Output the [x, y] coordinate of the center of the cell containing the given text.  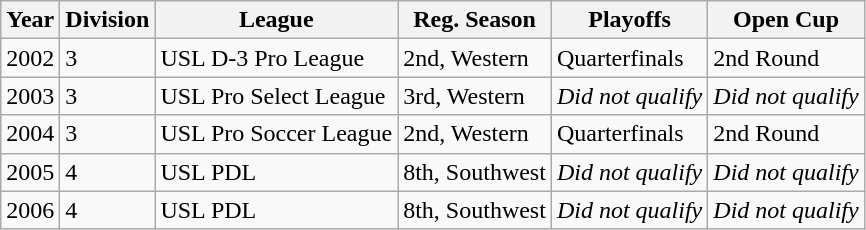
Year [30, 20]
3rd, Western [475, 96]
Division [108, 20]
USL D-3 Pro League [276, 58]
Open Cup [786, 20]
Reg. Season [475, 20]
USL Pro Soccer League [276, 134]
2003 [30, 96]
League [276, 20]
2004 [30, 134]
Playoffs [629, 20]
USL Pro Select League [276, 96]
2005 [30, 172]
2006 [30, 210]
2002 [30, 58]
